Scan for the cell matching the given text and deliver its [x, y] coordinate at center. 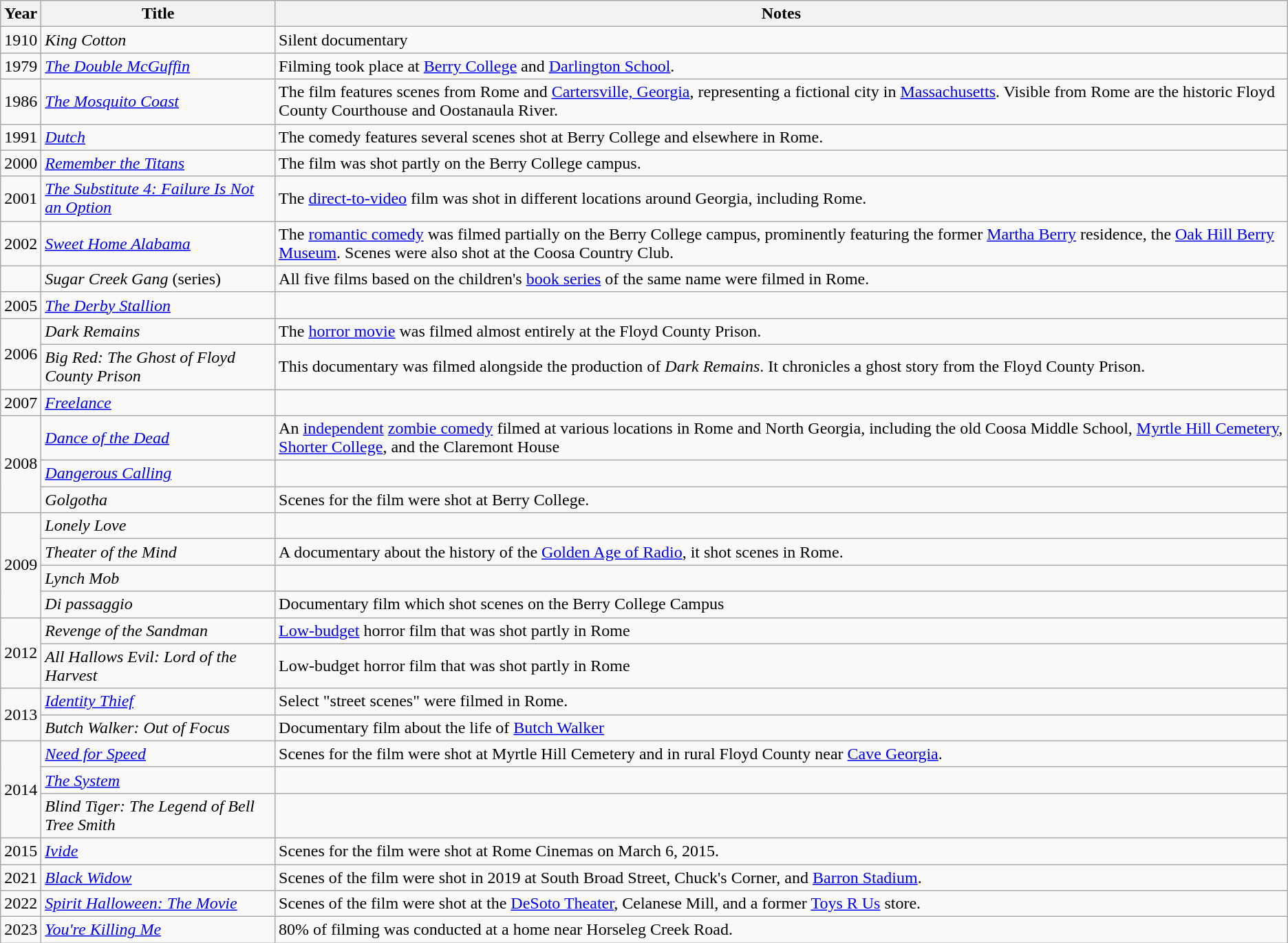
2008 [21, 464]
Notes [782, 14]
2009 [21, 565]
Title [158, 14]
The Substitute 4: Failure Is Not an Option [158, 198]
Documentary film about the life of Butch Walker [782, 728]
2014 [21, 789]
1979 [21, 66]
Dance of the Dead [158, 438]
80% of filming was conducted at a home near Horseleg Creek Road. [782, 930]
The Mosquito Coast [158, 102]
2022 [21, 904]
Spirit Halloween: The Movie [158, 904]
1986 [21, 102]
Sweet Home Alabama [158, 244]
Scenes of the film were shot at the DeSoto Theater, Celanese Mill, and a former Toys R Us store. [782, 904]
Remember the Titans [158, 163]
Scenes for the film were shot at Rome Cinemas on March 6, 2015. [782, 851]
Scenes for the film were shot at Myrtle Hill Cemetery and in rural Floyd County near Cave Georgia. [782, 754]
Filming took place at Berry College and Darlington School. [782, 66]
2007 [21, 403]
Revenge of the Sandman [158, 631]
Lynch Mob [158, 578]
All five films based on the children's book series of the same name were filmed in Rome. [782, 279]
This documentary was filmed alongside the production of Dark Remains. It chronicles a ghost story from the Floyd County Prison. [782, 366]
Theater of the Mind [158, 552]
1910 [21, 40]
Blind Tiger: The Legend of Bell Tree Smith [158, 815]
Big Red: The Ghost of Floyd County Prison [158, 366]
The horror movie was filmed almost entirely at the Floyd County Prison. [782, 331]
2001 [21, 198]
Year [21, 14]
Black Widow [158, 878]
Dutch [158, 137]
The System [158, 780]
The Derby Stallion [158, 305]
Dark Remains [158, 331]
2005 [21, 305]
Scenes for the film were shot at Berry College. [782, 500]
King Cotton [158, 40]
The film was shot partly on the Berry College campus. [782, 163]
1991 [21, 137]
Documentary film which shot scenes on the Berry College Campus [782, 604]
Golgotha [158, 500]
2002 [21, 244]
The direct-to-video film was shot in different locations around Georgia, including Rome. [782, 198]
2023 [21, 930]
Scenes of the film were shot in 2019 at South Broad Street, Chuck's Corner, and Barron Stadium. [782, 878]
A documentary about the history of the Golden Age of Radio, it shot scenes in Rome. [782, 552]
You're Killing Me [158, 930]
2015 [21, 851]
All Hallows Evil: Lord of the Harvest [158, 666]
Ivide [158, 851]
Silent documentary [782, 40]
The Double McGuffin [158, 66]
2012 [21, 653]
Identity Thief [158, 701]
Sugar Creek Gang (series) [158, 279]
Lonely Love [158, 526]
Freelance [158, 403]
The comedy features several scenes shot at Berry College and elsewhere in Rome. [782, 137]
Butch Walker: Out of Focus [158, 728]
Di passaggio [158, 604]
2000 [21, 163]
2006 [21, 354]
2021 [21, 878]
Need for Speed [158, 754]
2013 [21, 714]
Dangerous Calling [158, 474]
Select "street scenes" were filmed in Rome. [782, 701]
